For the text-containing cell, return its midpoint in [x, y] coordinate format. 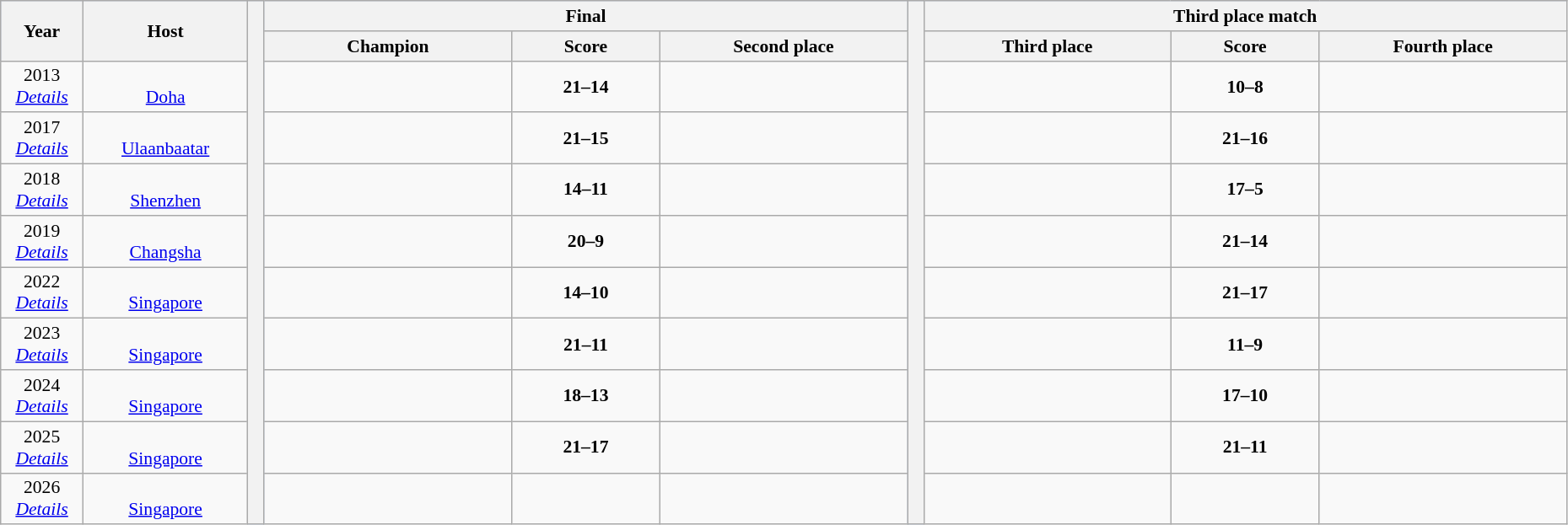
2018Details [42, 190]
Changsha [165, 241]
17–10 [1245, 396]
14–10 [586, 293]
Final [585, 16]
2026Details [42, 499]
Fourth place [1442, 46]
2023Details [42, 344]
Second place [783, 46]
21–15 [586, 138]
Ulaanbaatar [165, 138]
11–9 [1245, 344]
21–16 [1245, 138]
Year [42, 30]
Third place match [1245, 16]
18–13 [586, 396]
2022Details [42, 293]
2019Details [42, 241]
Shenzhen [165, 190]
2024Details [42, 396]
14–11 [586, 190]
2013Details [42, 86]
10–8 [1245, 86]
Third place [1048, 46]
Doha [165, 86]
17–5 [1245, 190]
2025Details [42, 447]
2017Details [42, 138]
Champion [388, 46]
Host [165, 30]
20–9 [586, 241]
